Extract the (X, Y) coordinate from the center of the cell holding the provided text.  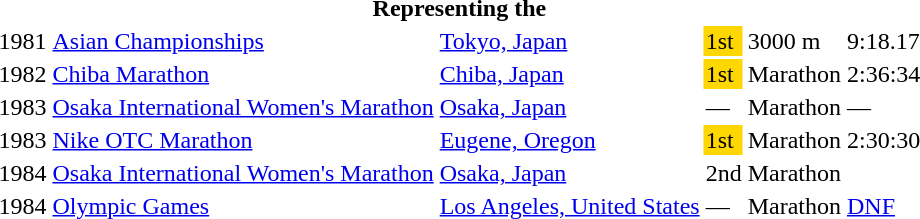
Chiba Marathon (243, 74)
Chiba, Japan (570, 74)
3000 m (794, 41)
Asian Championships (243, 41)
Tokyo, Japan (570, 41)
Eugene, Oregon (570, 140)
— (724, 107)
Nike OTC Marathon (243, 140)
2nd (724, 173)
